Scan for the cell matching the given text and deliver its [x, y] coordinate at center. 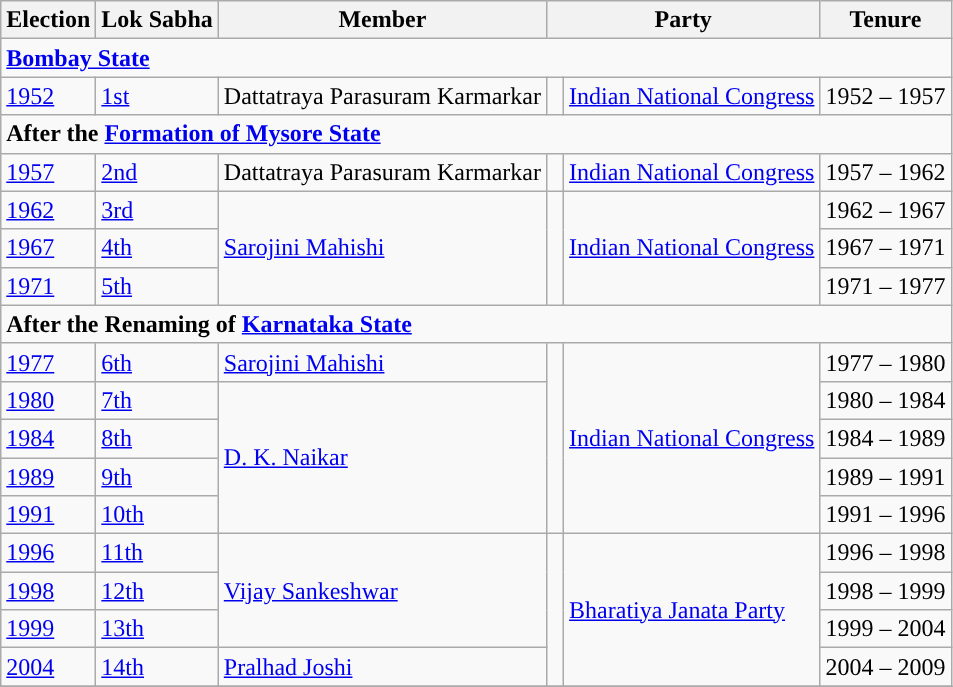
12th [157, 591]
1999 [48, 629]
Bharatiya Janata Party [692, 610]
Pralhad Joshi [382, 667]
1962 – 1967 [886, 210]
13th [157, 629]
5th [157, 286]
1980 [48, 400]
Party [684, 20]
1996 – 1998 [886, 553]
1st [157, 96]
Tenure [886, 20]
Lok Sabha [157, 20]
1962 [48, 210]
2004 – 2009 [886, 667]
1991 [48, 515]
1989 – 1991 [886, 477]
1980 – 1984 [886, 400]
1991 – 1996 [886, 515]
2004 [48, 667]
1957 – 1962 [886, 172]
1999 – 2004 [886, 629]
1977 – 1980 [886, 362]
1957 [48, 172]
Bombay State [476, 58]
1984 – 1989 [886, 438]
7th [157, 400]
After the Formation of Mysore State [476, 134]
8th [157, 438]
4th [157, 248]
10th [157, 515]
Election [48, 20]
1984 [48, 438]
Member [382, 20]
14th [157, 667]
3rd [157, 210]
1967 – 1971 [886, 248]
1989 [48, 477]
1998 [48, 591]
1952 [48, 96]
2nd [157, 172]
11th [157, 553]
1996 [48, 553]
After the Renaming of Karnataka State [476, 324]
1971 – 1977 [886, 286]
1998 – 1999 [886, 591]
6th [157, 362]
1971 [48, 286]
1977 [48, 362]
Vijay Sankeshwar [382, 591]
9th [157, 477]
D. K. Naikar [382, 457]
1952 – 1957 [886, 96]
1967 [48, 248]
